Identify which cell holds the provided text, then report its [X, Y] central coordinate. 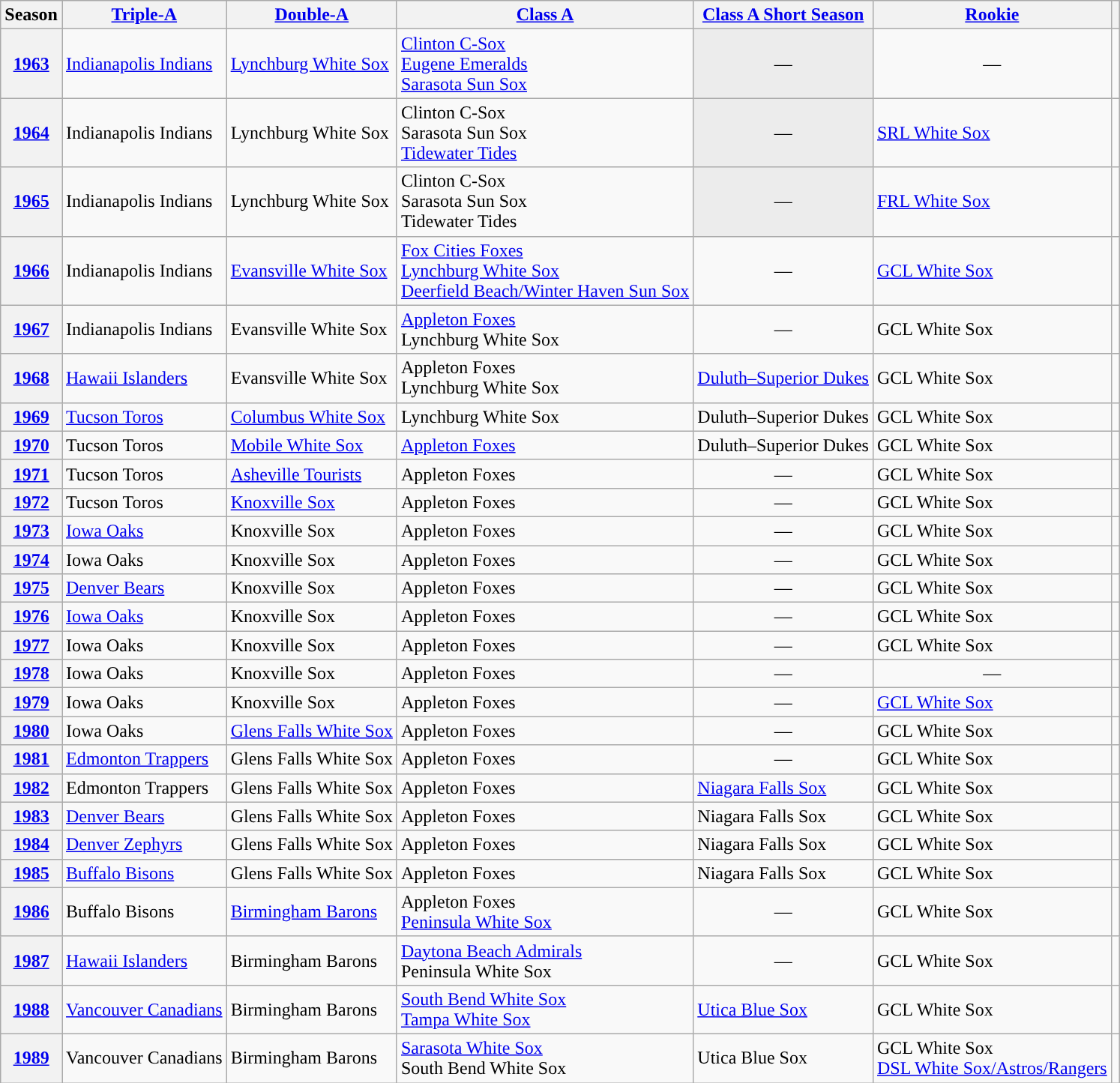
Class A [544, 15]
1977 [31, 645]
Asheville Tourists [312, 474]
Daytona Beach AdmiralsPeninsula White Sox [544, 961]
1973 [31, 531]
Appleton FoxesPeninsula White Sox [544, 911]
1966 [31, 271]
Clinton C-SoxEugene EmeraldsSarasota Sun Sox [544, 64]
1989 [31, 1058]
1971 [31, 474]
1965 [31, 202]
1975 [31, 588]
1968 [31, 378]
1967 [31, 330]
Columbus White Sox [312, 417]
1981 [31, 759]
Double-A [312, 15]
Denver Zephyrs [144, 845]
Triple-A [144, 15]
1970 [31, 445]
1984 [31, 845]
1963 [31, 64]
1988 [31, 1009]
1974 [31, 560]
Class A Short Season [783, 15]
1985 [31, 873]
1964 [31, 133]
1980 [31, 731]
1978 [31, 674]
South Bend White SoxTampa White Sox [544, 1009]
1969 [31, 417]
FRL White Sox [992, 202]
1987 [31, 961]
Fox Cities FoxesLynchburg White SoxDeerfield Beach/Winter Haven Sun Sox [544, 271]
1972 [31, 502]
Sarasota White SoxSouth Bend White Sox [544, 1058]
1976 [31, 617]
SRL White Sox [992, 133]
1983 [31, 816]
1979 [31, 702]
1986 [31, 911]
Season [31, 15]
1982 [31, 788]
GCL White SoxDSL White Sox/Astros/Rangers [992, 1058]
Mobile White Sox [312, 445]
Rookie [992, 15]
